Find where the given text appears and provide that cell's center as [X, Y] coordinate. 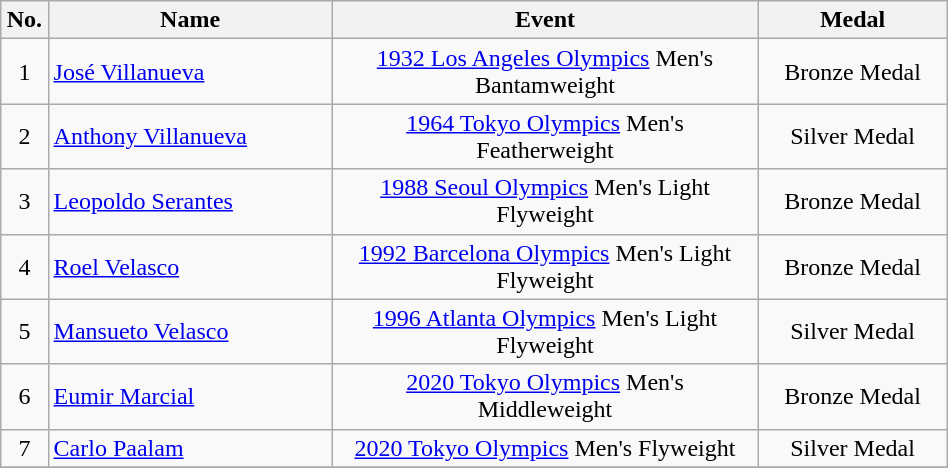
Anthony Villanueva [190, 136]
Name [190, 20]
1996 Atlanta Olympics Men's Light Flyweight [545, 332]
José Villanueva [190, 72]
2020 Tokyo Olympics Men's Middleweight [545, 396]
1932 Los Angeles Olympics Men's Bantamweight [545, 72]
1964 Tokyo Olympics Men's Featherweight [545, 136]
Mansueto Velasco [190, 332]
2020 Tokyo Olympics Men's Flyweight [545, 448]
6 [24, 396]
1992 Barcelona Olympics Men's Light Flyweight [545, 266]
Event [545, 20]
2 [24, 136]
7 [24, 448]
Eumir Marcial [190, 396]
5 [24, 332]
Medal [852, 20]
3 [24, 202]
1988 Seoul Olympics Men's Light Flyweight [545, 202]
No. [24, 20]
Roel Velasco [190, 266]
4 [24, 266]
1 [24, 72]
Carlo Paalam [190, 448]
Leopoldo Serantes [190, 202]
